Scan for the cell matching the given text and deliver its [x, y] coordinate at center. 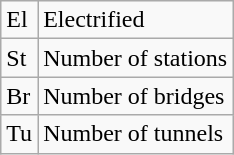
Br [20, 96]
Number of tunnels [136, 134]
Tu [20, 134]
Electrified [136, 20]
Number of stations [136, 58]
Number of bridges [136, 96]
St [20, 58]
El [20, 20]
